Provide the (X, Y) coordinate of the cell's center where the given text is located.  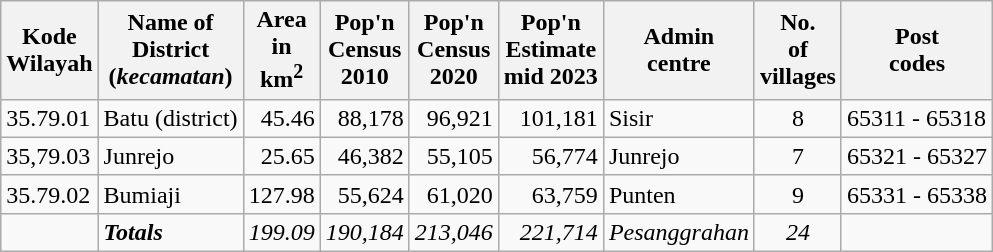
65311 - 65318 (916, 118)
Kode Wilayah (50, 50)
Area in km2 (282, 50)
65321 - 65327 (916, 156)
Pop'nCensus2020 (454, 50)
Name ofDistrict(kecamatan) (170, 50)
25.65 (282, 156)
45.46 (282, 118)
Pesanggrahan (678, 232)
Admincentre (678, 50)
56,774 (550, 156)
63,759 (550, 194)
Pop'nCensus2010 (364, 50)
101,181 (550, 118)
35,79.03 (50, 156)
9 (798, 194)
Totals (170, 232)
46,382 (364, 156)
55,624 (364, 194)
Punten (678, 194)
127.98 (282, 194)
Batu (district) (170, 118)
No.ofvillages (798, 50)
199.09 (282, 232)
24 (798, 232)
8 (798, 118)
55,105 (454, 156)
Bumiaji (170, 194)
35.79.01 (50, 118)
88,178 (364, 118)
190,184 (364, 232)
Pop'nEstimatemid 2023 (550, 50)
221,714 (550, 232)
65331 - 65338 (916, 194)
Sisir (678, 118)
7 (798, 156)
213,046 (454, 232)
35.79.02 (50, 194)
Post codes (916, 50)
61,020 (454, 194)
96,921 (454, 118)
